Locate the cell with the specified text and output its (X, Y) center coordinate. 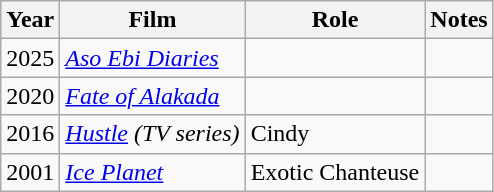
2001 (30, 172)
Hustle (TV series) (152, 134)
Exotic Chanteuse (335, 172)
Year (30, 20)
Aso Ebi Diaries (152, 58)
Film (152, 20)
Cindy (335, 134)
Fate of Alakada (152, 96)
2025 (30, 58)
2016 (30, 134)
Notes (459, 20)
2020 (30, 96)
Ice Planet (152, 172)
Role (335, 20)
